Locate the cell with the specified text and output its (X, Y) center coordinate. 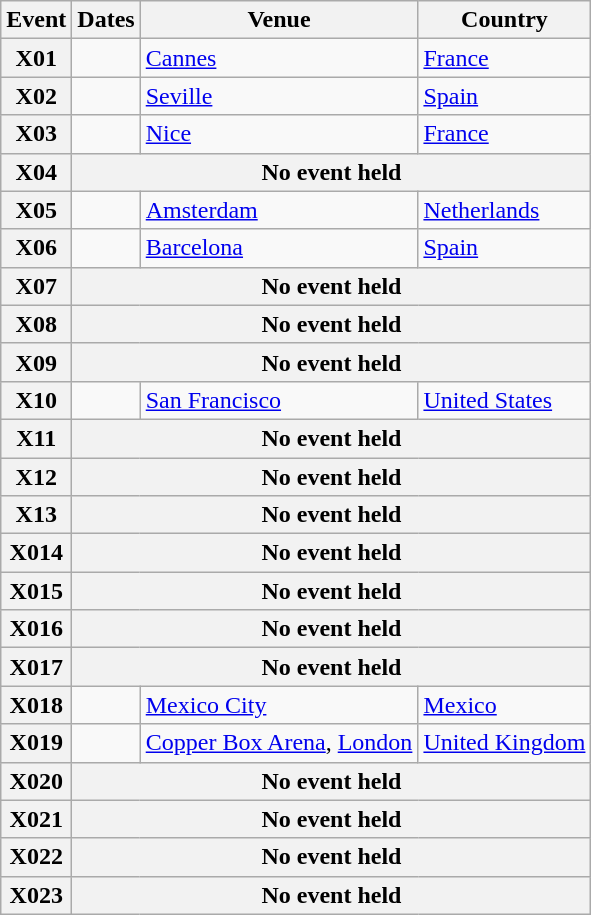
Mexico City (279, 705)
Netherlands (504, 210)
X02 (36, 96)
Event (36, 20)
X014 (36, 553)
X03 (36, 134)
X021 (36, 819)
San Francisco (279, 400)
X12 (36, 477)
X10 (36, 400)
X015 (36, 591)
X05 (36, 210)
Mexico (504, 705)
X11 (36, 438)
X08 (36, 324)
Nice (279, 134)
X06 (36, 248)
United States (504, 400)
X09 (36, 362)
Amsterdam (279, 210)
X04 (36, 172)
Venue (279, 20)
X13 (36, 515)
Country (504, 20)
Cannes (279, 58)
X01 (36, 58)
X07 (36, 286)
X018 (36, 705)
Copper Box Arena, London (279, 743)
X016 (36, 629)
X017 (36, 667)
United Kingdom (504, 743)
Dates (106, 20)
X020 (36, 781)
X023 (36, 895)
Seville (279, 96)
Barcelona (279, 248)
X022 (36, 857)
X019 (36, 743)
